Return [x, y] of the center of cell containing provided text 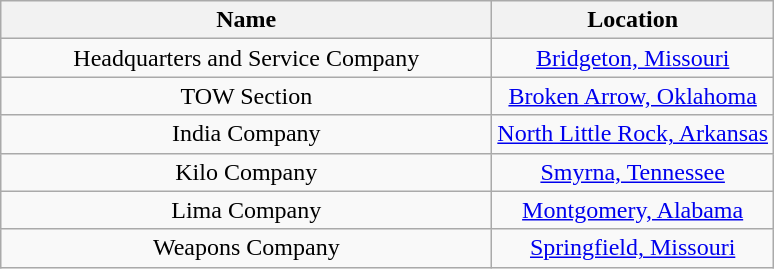
Springfield, Missouri [633, 248]
Broken Arrow, Oklahoma [633, 96]
Lima Company [246, 210]
Montgomery, Alabama [633, 210]
Location [633, 20]
Bridgeton, Missouri [633, 58]
India Company [246, 134]
Name [246, 20]
North Little Rock, Arkansas [633, 134]
Weapons Company [246, 248]
Kilo Company [246, 172]
Smyrna, Tennessee [633, 172]
TOW Section [246, 96]
Headquarters and Service Company [246, 58]
